Locate the cell with the specified text and output its [X, Y] center coordinate. 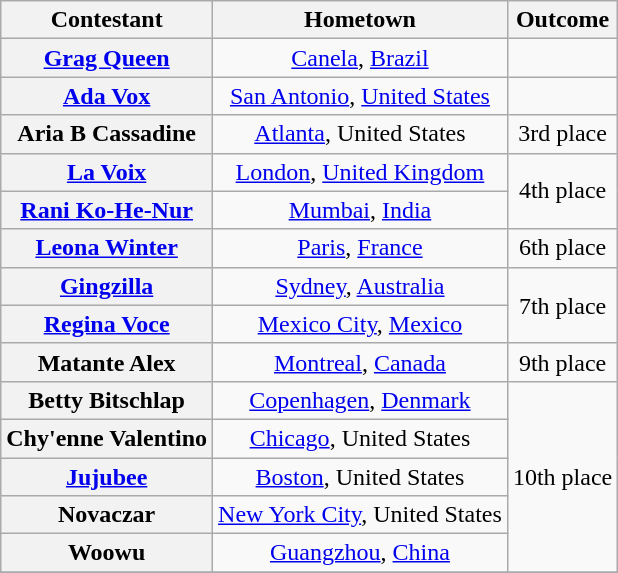
Ada Vox [107, 96]
Copenhagen, Denmark [360, 400]
Montreal, Canada [360, 362]
Grag Queen [107, 58]
Paris, France [360, 248]
Mexico City, Mexico [360, 324]
Canela, Brazil [360, 58]
10th place [562, 476]
Jujubee [107, 477]
Sydney, Australia [360, 286]
Woowu [107, 553]
London, United Kingdom [360, 172]
Boston, United States [360, 477]
9th place [562, 362]
Betty Bitschlap [107, 400]
3rd place [562, 134]
6th place [562, 248]
Atlanta, United States [360, 134]
Chicago, United States [360, 438]
La Voix [107, 172]
Regina Voce [107, 324]
Outcome [562, 20]
Rani Ko-He-Nur [107, 210]
Aria B Cassadine [107, 134]
Chy'enne Valentino [107, 438]
Guangzhou, China [360, 553]
Novaczar [107, 515]
4th place [562, 191]
Gingzilla [107, 286]
Hometown [360, 20]
Matante Alex [107, 362]
Mumbai, India [360, 210]
New York City, United States [360, 515]
Contestant [107, 20]
Leona Winter [107, 248]
7th place [562, 305]
San Antonio, United States [360, 96]
